Scan for the cell matching the given text and deliver its [X, Y] coordinate at center. 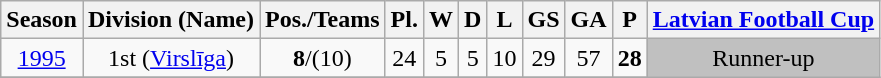
8/(10) [323, 58]
GA [588, 20]
Pl. [404, 20]
D [473, 20]
L [504, 20]
1st (Virslīga) [170, 58]
Pos./Teams [323, 20]
24 [404, 58]
W [440, 20]
1995 [42, 58]
10 [504, 58]
28 [630, 58]
Season [42, 20]
P [630, 20]
Division (Name) [170, 20]
GS [544, 20]
Runner-up [763, 58]
29 [544, 58]
57 [588, 58]
Latvian Football Cup [763, 20]
